Detect which cell encompasses the target text, then output its (x, y) center coordinate. 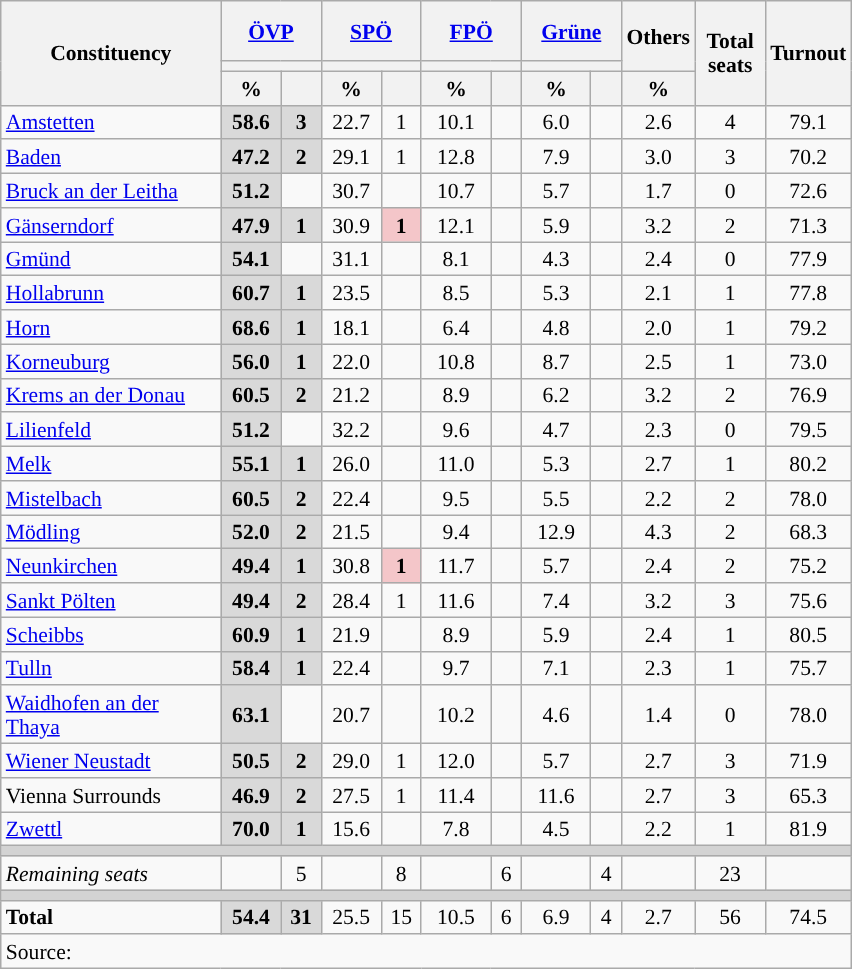
11.0 (456, 464)
7.1 (556, 668)
29.1 (351, 157)
Korneuburg (111, 361)
Vienna Surrounds (111, 795)
7.8 (456, 829)
70.2 (808, 157)
10.2 (456, 715)
79.1 (808, 122)
56 (730, 917)
Baden (111, 157)
8.7 (556, 361)
70.0 (251, 829)
9.5 (456, 498)
30.7 (351, 191)
4.6 (556, 715)
3.0 (658, 157)
46.9 (251, 795)
80.5 (808, 634)
SPÖ (371, 31)
21.5 (351, 532)
54.4 (251, 917)
Turnout (808, 53)
9.4 (456, 532)
58.4 (251, 668)
30.8 (351, 566)
27.5 (351, 795)
2.5 (658, 361)
74.5 (808, 917)
Amstetten (111, 122)
22.7 (351, 122)
Tulln (111, 668)
23 (730, 873)
8.1 (456, 259)
76.9 (808, 395)
7.4 (556, 600)
5 (301, 873)
8.5 (456, 293)
Others (658, 36)
6.4 (456, 327)
72.6 (808, 191)
68.6 (251, 327)
12.9 (556, 532)
1.7 (658, 191)
Waidhofen an der Thaya (111, 715)
31 (301, 917)
4.5 (556, 829)
21.2 (351, 395)
Krems an der Donau (111, 395)
47.2 (251, 157)
80.2 (808, 464)
68.3 (808, 532)
Gmünd (111, 259)
Grüne (571, 31)
10.7 (456, 191)
75.2 (808, 566)
Scheibbs (111, 634)
65.3 (808, 795)
75.7 (808, 668)
12.1 (456, 225)
26.0 (351, 464)
58.6 (251, 122)
77.8 (808, 293)
52.0 (251, 532)
60.7 (251, 293)
Totalseats (730, 53)
79.5 (808, 430)
Total (111, 917)
Lilienfeld (111, 430)
10.1 (456, 122)
63.1 (251, 715)
2.0 (658, 327)
Bruck an der Leitha (111, 191)
32.2 (351, 430)
9.6 (456, 430)
Gänserndorf (111, 225)
23.5 (351, 293)
18.1 (351, 327)
30.9 (351, 225)
11.4 (456, 795)
Mödling (111, 532)
1.4 (658, 715)
12.8 (456, 157)
8 (401, 873)
6.2 (556, 395)
5.5 (556, 498)
81.9 (808, 829)
Wiener Neustadt (111, 761)
29.0 (351, 761)
21.9 (351, 634)
15 (401, 917)
Source: (426, 952)
79.2 (808, 327)
2.6 (658, 122)
Remaining seats (111, 873)
4.8 (556, 327)
Constituency (111, 53)
75.6 (808, 600)
9.7 (456, 668)
4.7 (556, 430)
55.1 (251, 464)
15.6 (351, 829)
50.5 (251, 761)
10.5 (456, 917)
25.5 (351, 917)
73.0 (808, 361)
11.7 (456, 566)
60.9 (251, 634)
54.1 (251, 259)
20.7 (351, 715)
10.8 (456, 361)
31.1 (351, 259)
Neunkirchen (111, 566)
77.9 (808, 259)
12.0 (456, 761)
Melk (111, 464)
56.0 (251, 361)
7.9 (556, 157)
Zwettl (111, 829)
Sankt Pölten (111, 600)
2.1 (658, 293)
47.9 (251, 225)
71.9 (808, 761)
6.0 (556, 122)
Mistelbach (111, 498)
FPÖ (471, 31)
Horn (111, 327)
Hollabrunn (111, 293)
28.4 (351, 600)
22.0 (351, 361)
ÖVP (271, 31)
6.9 (556, 917)
71.3 (808, 225)
